Scan for the cell matching the given text and deliver its [x, y] coordinate at center. 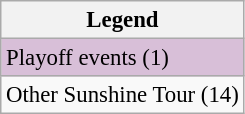
Playoff events (1) [122, 58]
Other Sunshine Tour (14) [122, 95]
Legend [122, 20]
